Search for the cell housing the specified text and yield its (x, y) center coordinate. 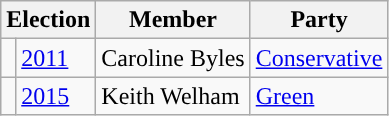
Keith Welham (173, 96)
Green (319, 96)
Election (48, 20)
Party (319, 20)
Caroline Byles (173, 58)
Member (173, 20)
Conservative (319, 58)
2011 (56, 58)
2015 (56, 96)
